Capture the cell that displays the provided text and extract its (x, y) central coordinate. 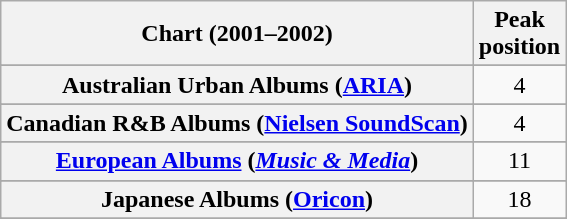
Canadian R&B Albums (Nielsen SoundScan) (238, 123)
European Albums (Music & Media) (238, 161)
Chart (2001–2002) (238, 34)
Japanese Albums (Oricon) (238, 199)
Peakposition (519, 34)
Australian Urban Albums (ARIA) (238, 85)
18 (519, 199)
11 (519, 161)
